Determine the (X, Y) coordinate at the center of the cell enclosing the given text.  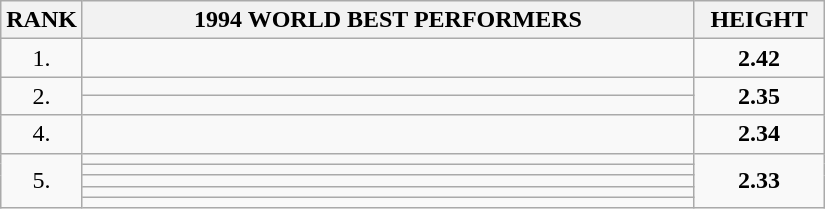
HEIGHT (760, 20)
5. (42, 180)
1994 WORLD BEST PERFORMERS (388, 20)
2.34 (760, 134)
2.35 (760, 96)
2.33 (760, 180)
2.42 (760, 58)
RANK (42, 20)
4. (42, 134)
1. (42, 58)
2. (42, 96)
